From the cell containing the given text, extract its center point as [X, Y] coordinate. 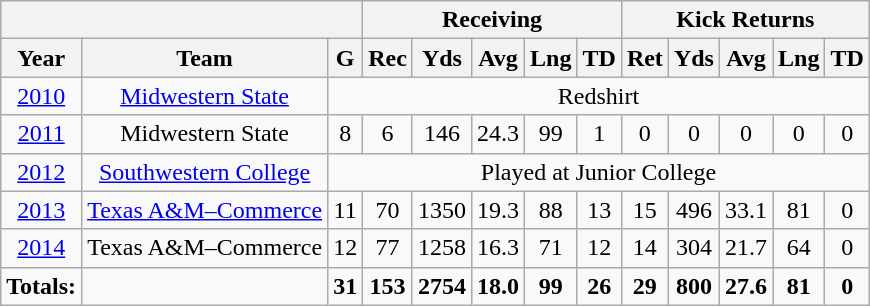
2014 [42, 248]
2012 [42, 172]
153 [388, 286]
1258 [442, 248]
Southwestern College [205, 172]
2754 [442, 286]
24.3 [498, 134]
21.7 [746, 248]
64 [799, 248]
71 [551, 248]
19.3 [498, 210]
Ret [644, 58]
Rec [388, 58]
2010 [42, 96]
G [346, 58]
6 [388, 134]
27.6 [746, 286]
31 [346, 286]
14 [644, 248]
800 [694, 286]
26 [599, 286]
15 [644, 210]
16.3 [498, 248]
2011 [42, 134]
496 [694, 210]
70 [388, 210]
146 [442, 134]
Redshirt [599, 96]
29 [644, 286]
77 [388, 248]
Kick Returns [745, 20]
Played at Junior College [599, 172]
1350 [442, 210]
8 [346, 134]
2013 [42, 210]
Totals: [42, 286]
Team [205, 58]
1 [599, 134]
88 [551, 210]
Year [42, 58]
18.0 [498, 286]
13 [599, 210]
33.1 [746, 210]
11 [346, 210]
Receiving [492, 20]
304 [694, 248]
